Identify which cell holds the provided text, then report its (X, Y) central coordinate. 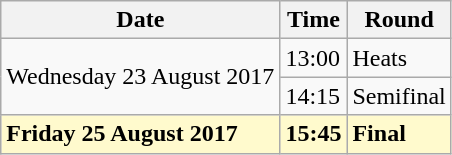
Final (399, 134)
13:00 (314, 58)
Friday 25 August 2017 (140, 134)
Semifinal (399, 96)
Time (314, 20)
Heats (399, 58)
15:45 (314, 134)
Wednesday 23 August 2017 (140, 77)
Round (399, 20)
14:15 (314, 96)
Date (140, 20)
